Extract the (X, Y) coordinate from the center of the cell holding the provided text.  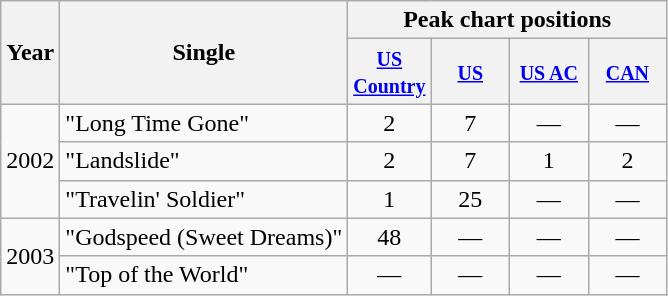
"Top of the World" (204, 275)
"Long Time Gone" (204, 123)
25 (470, 199)
Single (204, 52)
CAN (628, 72)
2003 (30, 256)
US Country (390, 72)
48 (390, 237)
US AC (550, 72)
Year (30, 52)
2002 (30, 161)
"Travelin' Soldier" (204, 199)
"Godspeed (Sweet Dreams)" (204, 237)
US (470, 72)
Peak chart positions (508, 20)
"Landslide" (204, 161)
